Output the [X, Y] coordinate of the center of the cell containing the given text.  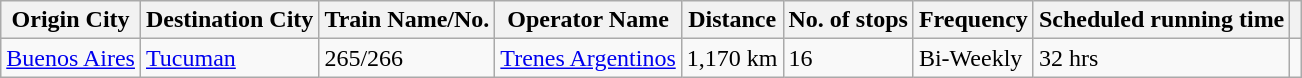
265/266 [407, 58]
Trenes Argentinos [588, 58]
Bi-Weekly [973, 58]
32 hrs [1161, 58]
1,170 km [732, 58]
Origin City [71, 20]
Distance [732, 20]
16 [848, 58]
Frequency [973, 20]
Train Name/No. [407, 20]
No. of stops [848, 20]
Tucuman [229, 58]
Destination City [229, 20]
Operator Name [588, 20]
Scheduled running time [1161, 20]
Buenos Aires [71, 58]
